Provide the [x, y] coordinate of the cell's center where the given text is located.  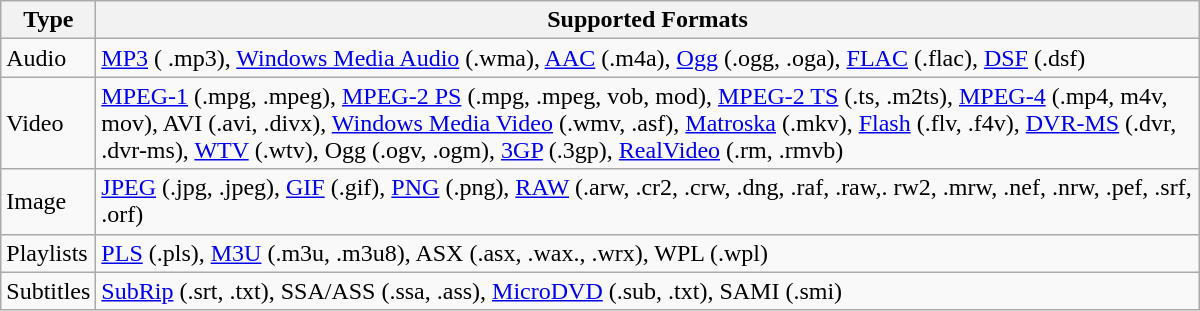
Audio [48, 58]
MP3 ( .mp3), Windows Media Audio (.wma), AAC (.m4a), Ogg (.ogg, .oga), FLAC (.flac), DSF (.dsf) [648, 58]
Supported Formats [648, 20]
Playlists [48, 253]
PLS (.pls), M3U (.m3u, .m3u8), ASX (.asx, .wax., .wrx), WPL (.wpl) [648, 253]
JPEG (.jpg, .jpeg), GIF (.gif), PNG (.png), RAW (.arw, .cr2, .crw, .dng, .raf, .raw,. rw2, .mrw, .nef, .nrw, .pef, .srf, .orf) [648, 202]
Video [48, 123]
Type [48, 20]
Subtitles [48, 291]
Image [48, 202]
SubRip (.srt, .txt), SSA/ASS (.ssa, .ass), MicroDVD (.sub, .txt), SAMI (.smi) [648, 291]
